Provide the [x, y] coordinate of the cell's center where the given text is located.  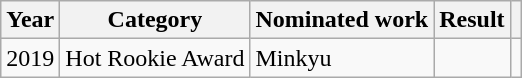
Result [472, 20]
Minkyu [342, 58]
Year [30, 20]
2019 [30, 58]
Category [155, 20]
Hot Rookie Award [155, 58]
Nominated work [342, 20]
